Provide the [x, y] coordinate of the cell's center where the given text is located.  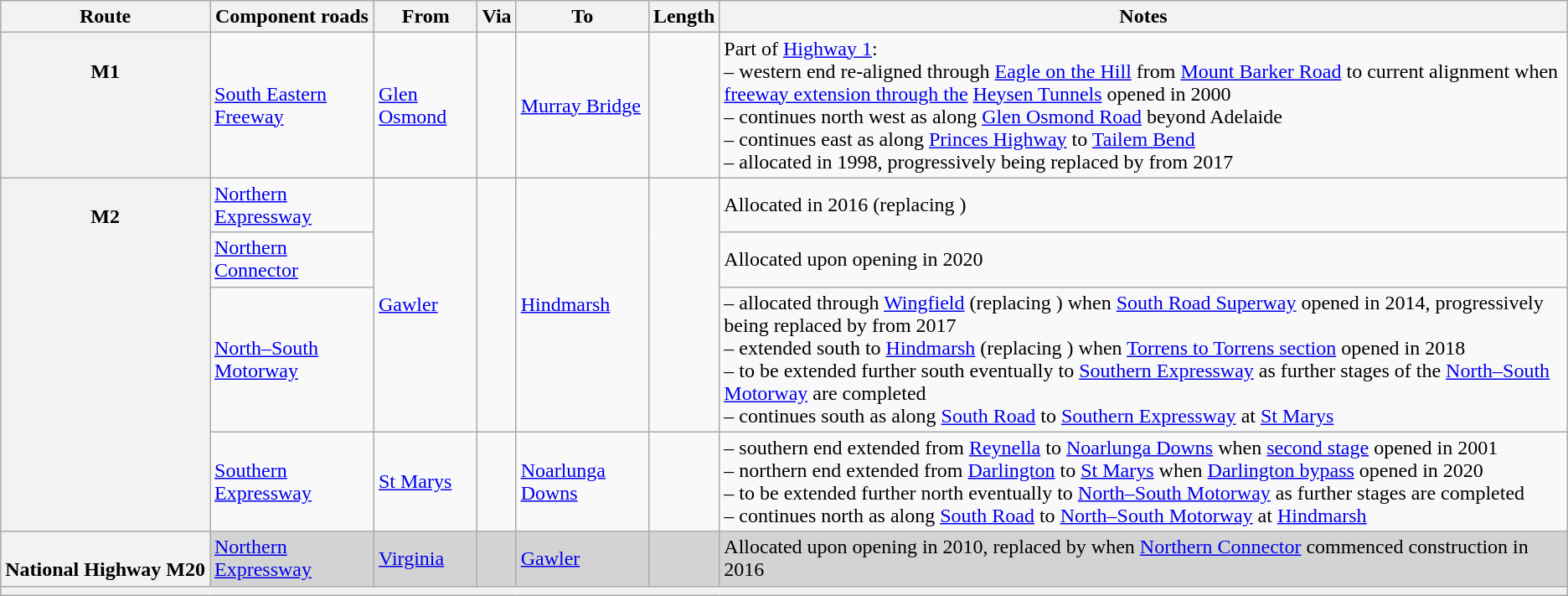
South Eastern Freeway [291, 106]
Notes [1143, 17]
From [426, 17]
Route [106, 17]
Allocated upon opening in 2010, replaced by when Northern Connector commenced construction in 2016 [1143, 558]
Component roads [291, 17]
North–South Motorway [291, 359]
Length [683, 17]
Noarlunga Downs [582, 481]
National Highway M20 [106, 558]
St Marys [426, 481]
Southern Expressway [291, 481]
Glen Osmond [426, 106]
M1 [106, 106]
Allocated upon opening in 2020 [1143, 260]
To [582, 17]
Hindmarsh [582, 305]
Virginia [426, 558]
M2 [106, 355]
Murray Bridge [582, 106]
Northern Connector [291, 260]
Via [497, 17]
Allocated in 2016 (replacing ) [1143, 205]
